For the text-containing cell, return its midpoint in [X, Y] coordinate format. 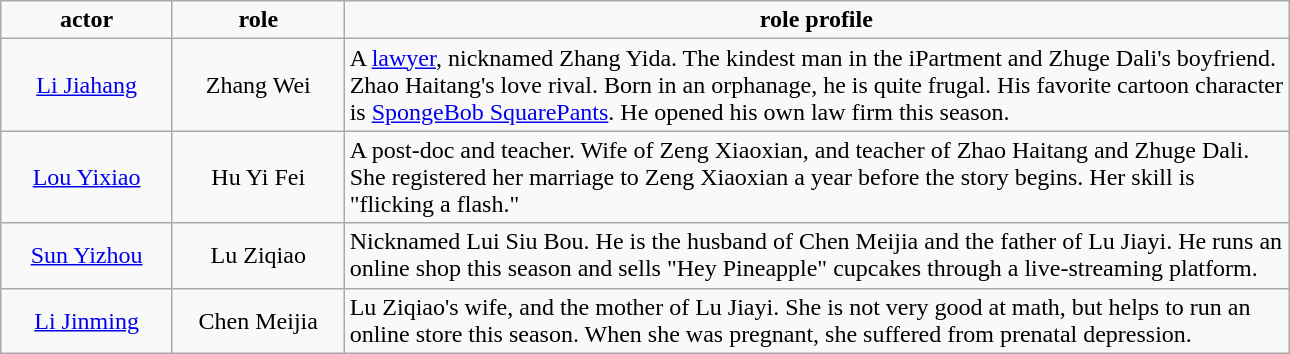
Lu Ziqiao [258, 256]
actor [87, 20]
Sun Yizhou [87, 256]
Zhang Wei [258, 85]
role profile [816, 20]
Li Jiahang [87, 85]
Li Jinming [87, 320]
Chen Meijia [258, 320]
role [258, 20]
Hu Yi Fei [258, 177]
Lou Yixiao [87, 177]
